For the text-containing cell, return its midpoint in [x, y] coordinate format. 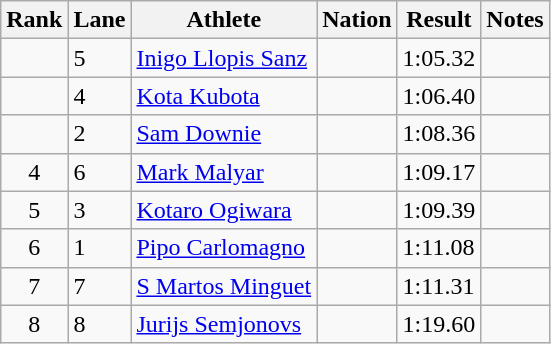
Rank [34, 20]
Mark Malyar [224, 172]
1:11.08 [439, 248]
S Martos Minguet [224, 286]
Athlete [224, 20]
2 [100, 134]
3 [100, 210]
Jurijs Semjonovs [224, 324]
Pipo Carlomagno [224, 248]
1:11.31 [439, 286]
1:09.39 [439, 210]
Nation [357, 20]
1:08.36 [439, 134]
1:19.60 [439, 324]
Result [439, 20]
Kota Kubota [224, 96]
Lane [100, 20]
1 [100, 248]
1:06.40 [439, 96]
Notes [515, 20]
Inigo Llopis Sanz [224, 58]
Sam Downie [224, 134]
1:05.32 [439, 58]
Kotaro Ogiwara [224, 210]
1:09.17 [439, 172]
